For the text-containing cell, return its midpoint in (x, y) coordinate format. 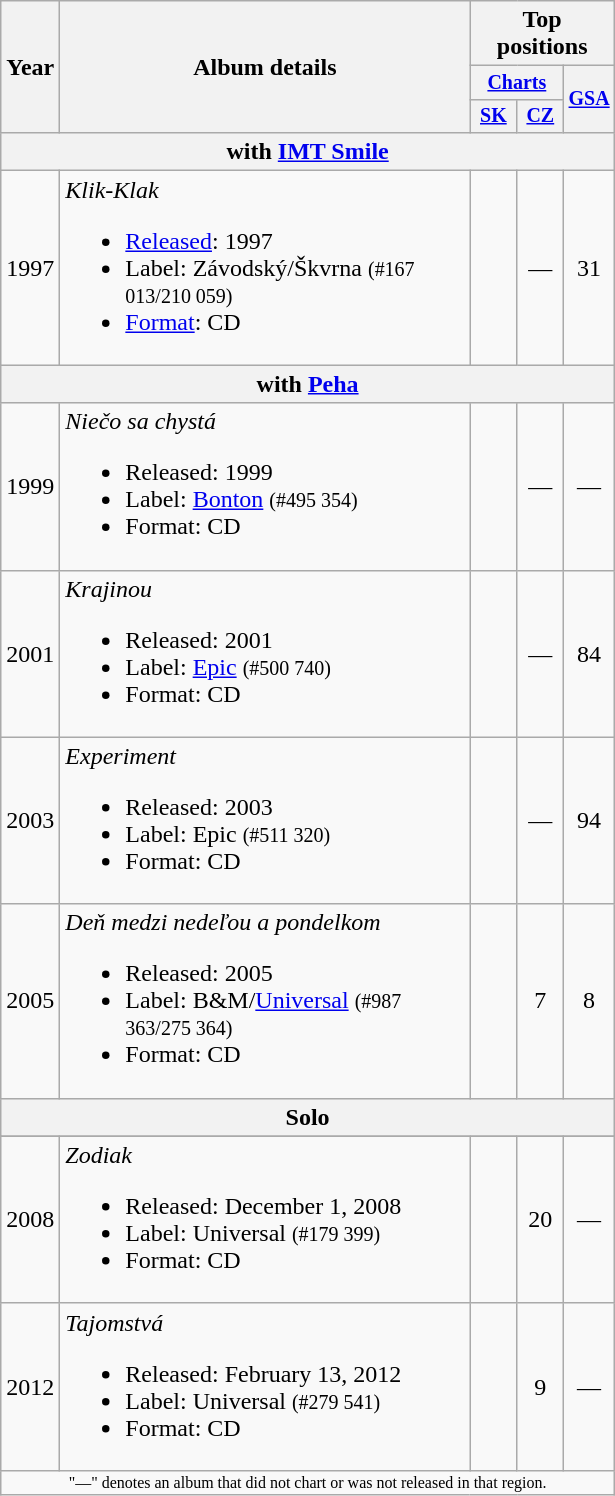
94 (590, 820)
with IMT Smile (308, 152)
Deň medzi nedeľou a pondelkomReleased: 2005Label: B&M/Universal (#987 363/275 364)Format: CD (265, 1001)
8 (590, 1001)
Niečo sa chystáReleased: 1999Label: Bonton (#495 354)Format: CD (265, 486)
Year (30, 67)
2008 (30, 1220)
1999 (30, 486)
ExperimentReleased: 2003Label: Epic (#511 320)Format: CD (265, 820)
Top positions (542, 34)
31 (590, 268)
ZodiakReleased: December 1, 2008Label: Universal (#179 399)Format: CD (265, 1220)
2005 (30, 1001)
2003 (30, 820)
Klik-KlakReleased: 1997Label: Závodský/Škvrna (#167 013/210 059)Format: CD (265, 268)
2001 (30, 654)
"—" denotes an album that did not chart or was not released in that region. (308, 1482)
7 (540, 1001)
84 (590, 654)
2012 (30, 1386)
1997 (30, 268)
KrajinouReleased: 2001Label: Epic (#500 740)Format: CD (265, 654)
CZ (540, 116)
SK (494, 116)
Album details (265, 67)
with Peha (308, 384)
9 (540, 1386)
20 (540, 1220)
TajomstváReleased: February 13, 2012Label: Universal (#279 541)Format: CD (265, 1386)
Solo (308, 1117)
GSA (590, 100)
Charts (517, 82)
